Return the (x, y) coordinate for the center point of the cell that contains the specified text.  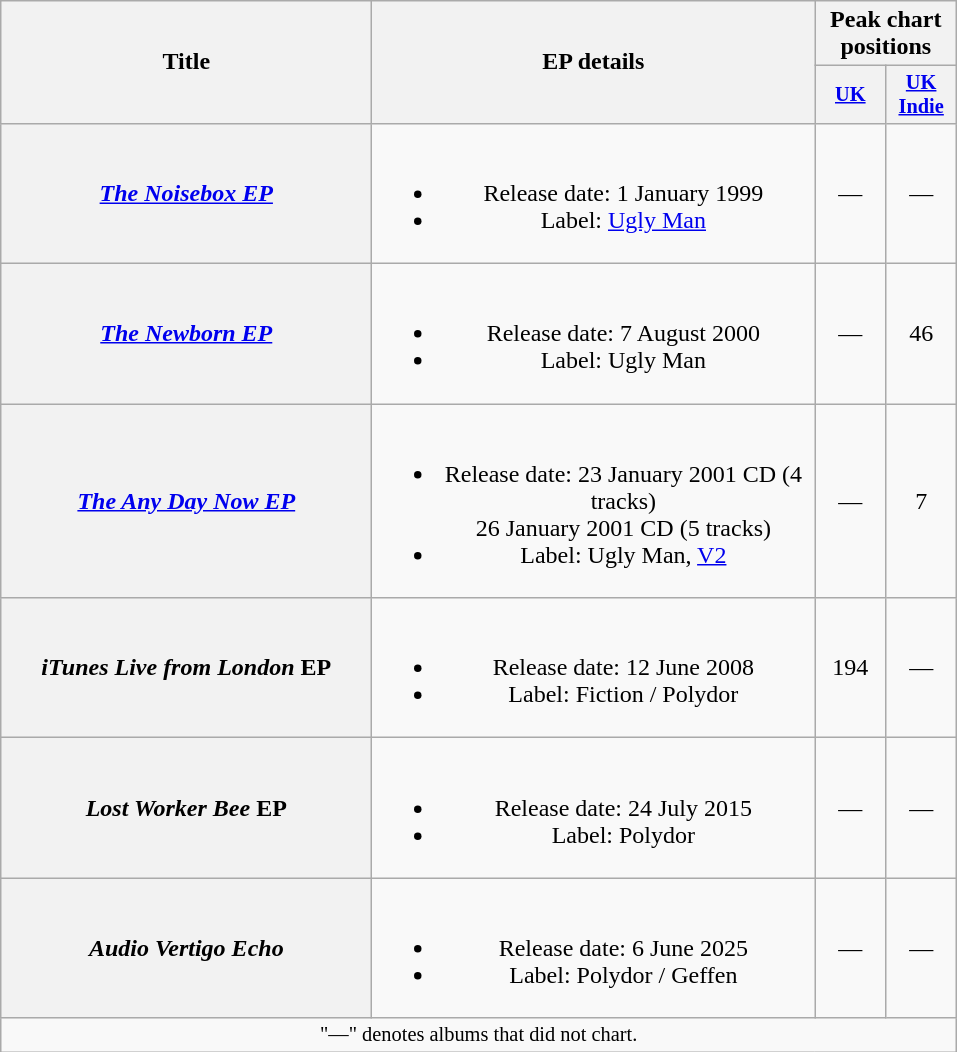
Release date: 7 August 2000Label: Ugly Man (594, 334)
Release date: 12 June 2008Label: Fiction / Polydor (594, 668)
The Any Day Now EP (186, 501)
UK (850, 95)
Title (186, 62)
The Noisebox EP (186, 193)
Release date: 1 January 1999Label: Ugly Man (594, 193)
EP details (594, 62)
46 (922, 334)
Audio Vertigo Echo (186, 948)
The Newborn EP (186, 334)
"—" denotes albums that did not chart. (479, 1035)
Release date: 23 January 2001 CD (4 tracks)26 January 2001 CD (5 tracks)Label: Ugly Man, V2 (594, 501)
Release date: 24 July 2015Label: Polydor (594, 808)
UK Indie (922, 95)
194 (850, 668)
Peak chart positions (886, 34)
Lost Worker Bee EP (186, 808)
Release date: 6 June 2025Label: Polydor / Geffen (594, 948)
7 (922, 501)
iTunes Live from London EP (186, 668)
